Return (X, Y) of the center of cell containing provided text 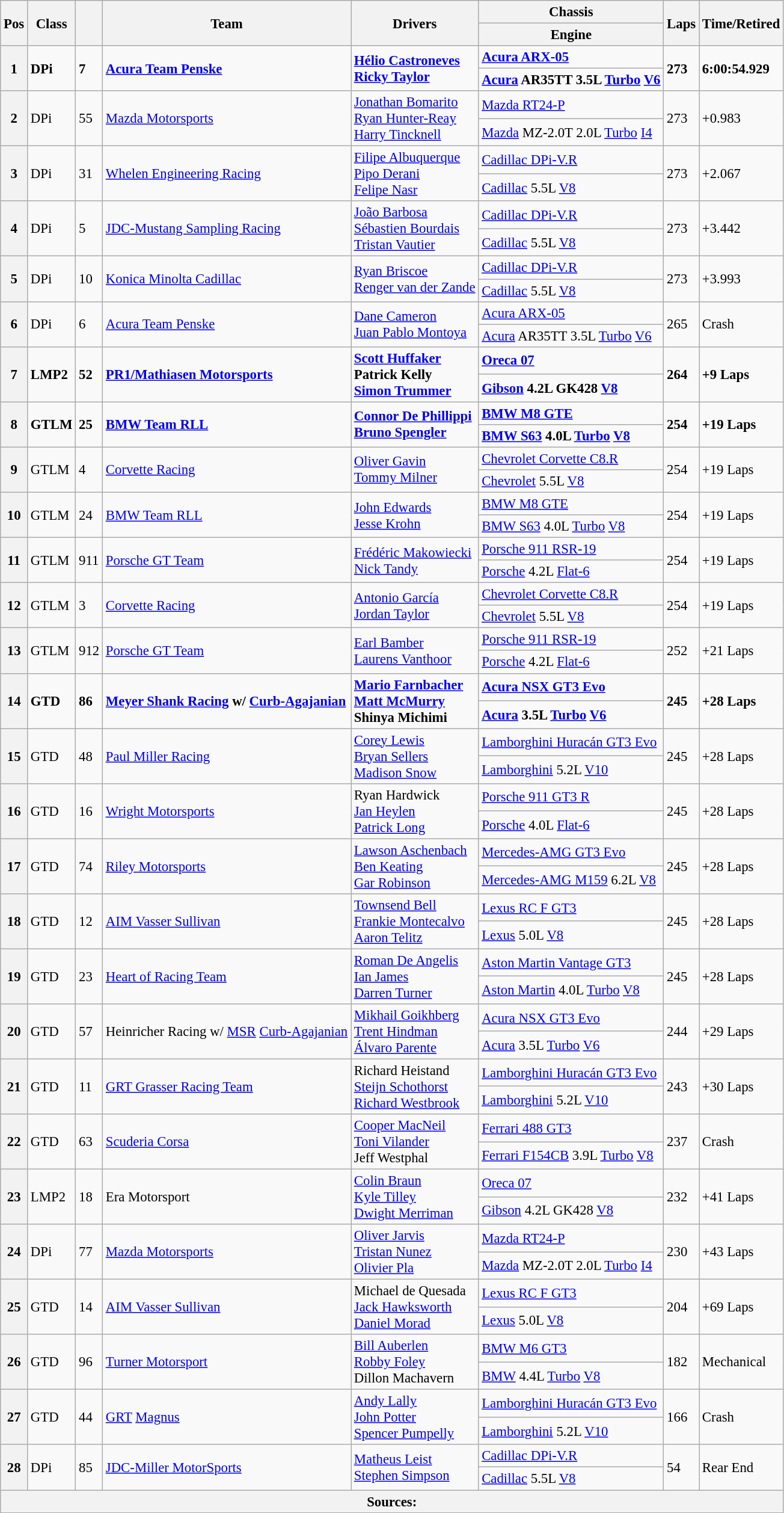
912 (89, 651)
BMW 4.4L Turbo V8 (571, 1376)
9 (14, 469)
166 (682, 1417)
Connor De Phillippi Bruno Spengler (415, 425)
+43 Laps (741, 1252)
63 (89, 1142)
JDC-Miller MotorSports (227, 1468)
John Edwards Jesse Krohn (415, 515)
237 (682, 1142)
31 (89, 174)
Konica Minolta Cadillac (227, 279)
+3.993 (741, 279)
27 (14, 1417)
21 (14, 1086)
20 (14, 1032)
243 (682, 1086)
Era Motorsport (227, 1197)
Mechanical (741, 1362)
252 (682, 651)
João Barbosa Sébastien Bourdais Tristan Vautier (415, 229)
52 (89, 374)
GRT Grasser Racing Team (227, 1086)
26 (14, 1362)
Ferrari F154CB 3.9L Turbo V8 (571, 1156)
17 (14, 866)
Paul Miller Racing (227, 756)
Richard Heistand Steijn Schothorst Richard Westbrook (415, 1086)
Frédéric Makowiecki Nick Tandy (415, 561)
Meyer Shank Racing w/ Curb-Agajanian (227, 701)
182 (682, 1362)
86 (89, 701)
BMW M6 GT3 (571, 1348)
Heinricher Racing w/ MSR Curb-Agajanian (227, 1032)
85 (89, 1468)
911 (89, 561)
Mario Farnbacher Matt McMurry Shinya Michimi (415, 701)
44 (89, 1417)
Hélio Castroneves Ricky Taylor (415, 69)
265 (682, 324)
Engine (571, 35)
244 (682, 1032)
+41 Laps (741, 1197)
2 (14, 119)
48 (89, 756)
77 (89, 1252)
264 (682, 374)
Jonathan Bomarito Ryan Hunter-Reay Harry Tincknell (415, 119)
Wright Motorsports (227, 811)
22 (14, 1142)
230 (682, 1252)
Filipe Albuquerque Pipo Derani Felipe Nasr (415, 174)
JDC-Mustang Sampling Racing (227, 229)
Lawson Aschenbach Ben Keating Gar Robinson (415, 866)
Earl Bamber Laurens Vanthoor (415, 651)
Ferrari 488 GT3 (571, 1128)
204 (682, 1307)
Oliver Gavin Tommy Milner (415, 469)
55 (89, 119)
+69 Laps (741, 1307)
+3.442 (741, 229)
74 (89, 866)
Colin Braun Kyle Tilley Dwight Merriman (415, 1197)
Porsche 4.0L Flat-6 (571, 825)
Roman De Angelis Ian James Darren Turner (415, 976)
Antonio García Jordan Taylor (415, 605)
8 (14, 425)
Oliver Jarvis Tristan Nunez Olivier Pla (415, 1252)
Scuderia Corsa (227, 1142)
Matheus Leist Stephen Simpson (415, 1468)
6:00:54.929 (741, 69)
Aston Martin Vantage GT3 (571, 963)
232 (682, 1197)
Aston Martin 4.0L Turbo V8 (571, 990)
Porsche 911 GT3 R (571, 797)
Chassis (571, 12)
Riley Motorsports (227, 866)
Mercedes-AMG M159 6.2L V8 (571, 880)
Time/Retired (741, 23)
Mikhail Goikhberg Trent Hindman Álvaro Parente (415, 1032)
Scott Huffaker Patrick Kelly Simon Trummer (415, 374)
28 (14, 1468)
Turner Motorsport (227, 1362)
Townsend Bell Frankie Montecalvo Aaron Telitz (415, 922)
Heart of Racing Team (227, 976)
13 (14, 651)
Laps (682, 23)
Andy Lally John Potter Spencer Pumpelly (415, 1417)
Sources: (392, 1502)
Bill Auberlen Robby Foley Dillon Machavern (415, 1362)
Corey Lewis Bryan Sellers Madison Snow (415, 756)
Class (52, 23)
+9 Laps (741, 374)
+21 Laps (741, 651)
1 (14, 69)
Cooper MacNeil Toni Vilander Jeff Westphal (415, 1142)
Pos (14, 23)
Whelen Engineering Racing (227, 174)
Ryan Briscoe Renger van der Zande (415, 279)
Michael de Quesada Jack Hawksworth Daniel Morad (415, 1307)
Mercedes-AMG GT3 Evo (571, 852)
96 (89, 1362)
57 (89, 1032)
Ryan Hardwick Jan Heylen Patrick Long (415, 811)
GRT Magnus (227, 1417)
15 (14, 756)
Team (227, 23)
+30 Laps (741, 1086)
19 (14, 976)
Rear End (741, 1468)
+29 Laps (741, 1032)
PR1/Mathiasen Motorsports (227, 374)
+0.983 (741, 119)
Drivers (415, 23)
54 (682, 1468)
+2.067 (741, 174)
Dane Cameron Juan Pablo Montoya (415, 324)
